Capture the cell that displays the provided text and extract its (X, Y) central coordinate. 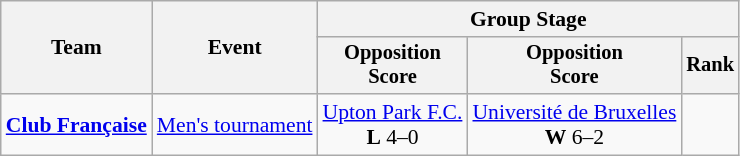
Event (235, 48)
Rank (710, 66)
Team (76, 48)
Group Stage (528, 19)
Upton Park F.C.L 4–0 (393, 124)
Club Française (76, 124)
Université de BruxellesW 6–2 (574, 124)
Men's tournament (235, 124)
